Pinpoint the cell where the given text exists, returning its (X, Y) midpoint coordinate. 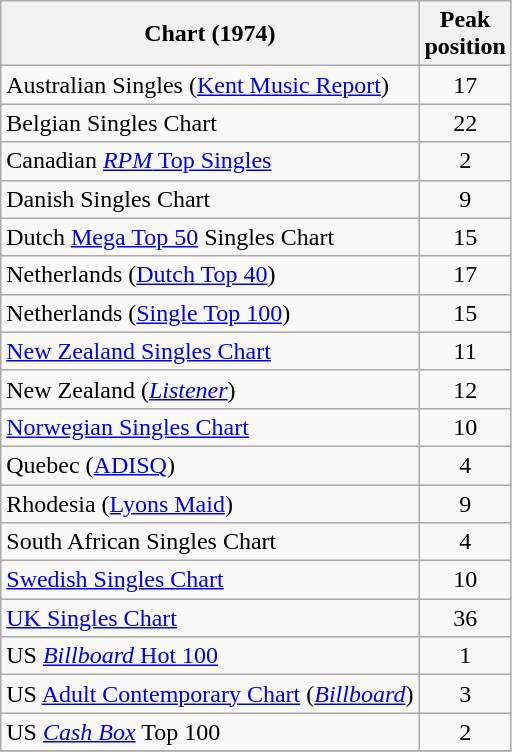
Belgian Singles Chart (210, 123)
Danish Singles Chart (210, 199)
South African Singles Chart (210, 542)
Swedish Singles Chart (210, 580)
New Zealand Singles Chart (210, 351)
Norwegian Singles Chart (210, 427)
New Zealand (Listener) (210, 389)
Netherlands (Dutch Top 40) (210, 275)
US Cash Box Top 100 (210, 732)
US Adult Contemporary Chart (Billboard) (210, 694)
Dutch Mega Top 50 Singles Chart (210, 237)
UK Singles Chart (210, 618)
22 (465, 123)
Quebec (ADISQ) (210, 465)
36 (465, 618)
12 (465, 389)
3 (465, 694)
1 (465, 656)
Australian Singles (Kent Music Report) (210, 85)
11 (465, 351)
US Billboard Hot 100 (210, 656)
Netherlands (Single Top 100) (210, 313)
Rhodesia (Lyons Maid) (210, 503)
Chart (1974) (210, 34)
Peakposition (465, 34)
Canadian RPM Top Singles (210, 161)
